Determine the [X, Y] coordinate at the center of the cell enclosing the given text.  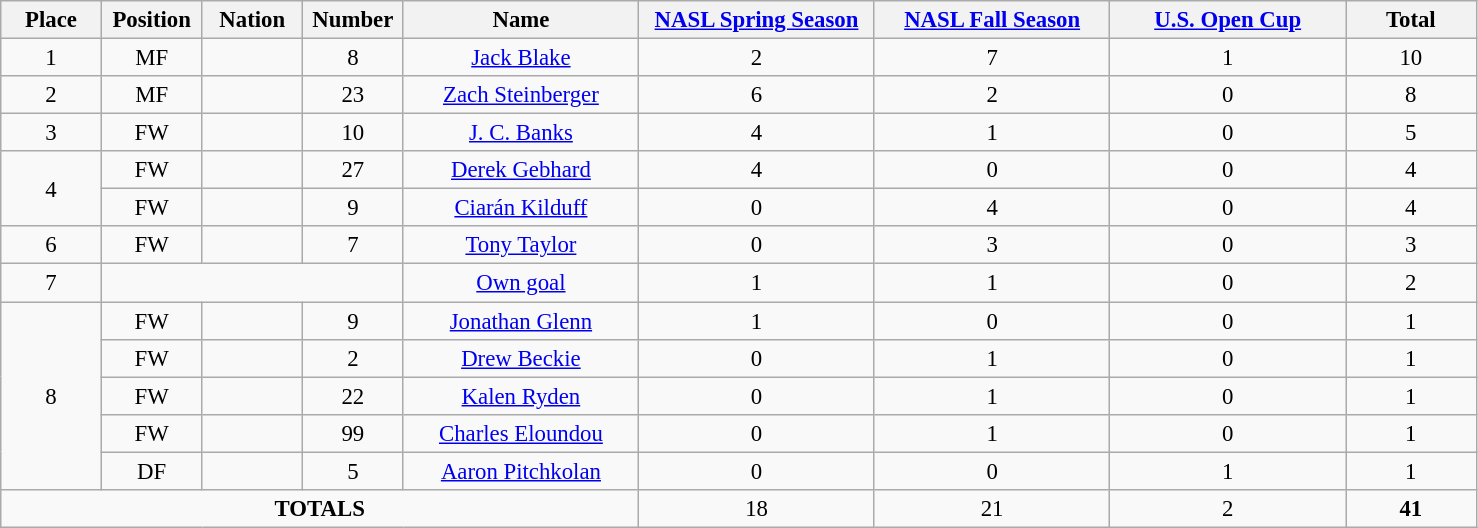
Drew Beckie [521, 358]
NASL Fall Season [992, 20]
21 [992, 509]
Number [354, 20]
NASL Spring Season [757, 20]
27 [354, 170]
Own goal [521, 283]
J. C. Banks [521, 133]
Derek Gebhard [521, 170]
TOTALS [320, 509]
Aaron Pitchkolan [521, 471]
Tony Taylor [521, 245]
41 [1412, 509]
18 [757, 509]
Zach Steinberger [521, 95]
99 [354, 433]
23 [354, 95]
22 [354, 396]
DF [152, 471]
Jack Blake [521, 58]
U.S. Open Cup [1228, 20]
Ciarán Kilduff [521, 208]
Total [1412, 20]
Kalen Ryden [521, 396]
Nation [252, 20]
Place [52, 20]
Jonathan Glenn [521, 321]
Name [521, 20]
Position [152, 20]
Charles Eloundou [521, 433]
